Return (X, Y) of the center of cell containing provided text 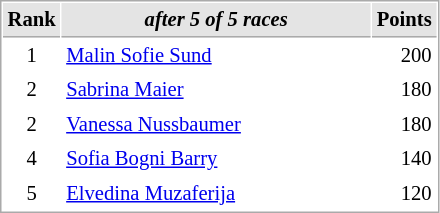
1 (32, 56)
Vanessa Nussbaumer (216, 124)
Malin Sofie Sund (216, 56)
4 (32, 158)
5 (32, 194)
Sabrina Maier (216, 90)
Rank (32, 20)
140 (404, 158)
Elvedina Muzaferija (216, 194)
120 (404, 194)
after 5 of 5 races (216, 20)
Points (404, 20)
200 (404, 56)
Sofia Bogni Barry (216, 158)
